Search for the cell housing the specified text and yield its (X, Y) center coordinate. 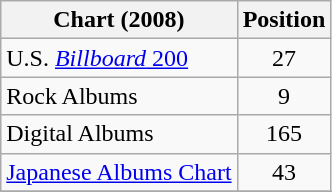
9 (284, 96)
Rock Albums (119, 96)
43 (284, 172)
Japanese Albums Chart (119, 172)
Position (284, 20)
165 (284, 134)
Chart (2008) (119, 20)
Digital Albums (119, 134)
27 (284, 58)
U.S. Billboard 200 (119, 58)
